Extract the [x, y] coordinate from the center of the cell holding the provided text.  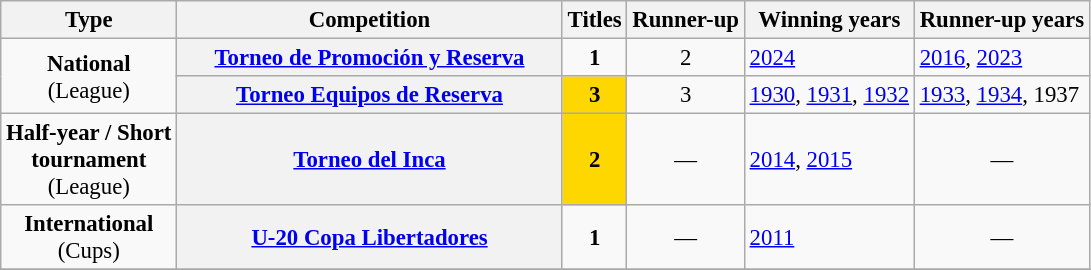
Runner-up years [1002, 20]
2024 [829, 58]
Winning years [829, 20]
2011 [829, 238]
Titles [594, 20]
Competition [370, 20]
1933, 1934, 1937 [1002, 95]
National(League) [89, 76]
Type [89, 20]
Half-year / Shorttournament(League) [89, 160]
U-20 Copa Libertadores [370, 238]
2014, 2015 [829, 160]
Torneo del Inca [370, 160]
2016, 2023 [1002, 58]
1930, 1931, 1932 [829, 95]
Torneo Equipos de Reserva [370, 95]
International(Cups) [89, 238]
Torneo de Promoción y Reserva [370, 58]
Runner-up [686, 20]
